Extract the (X, Y) coordinate from the center of the cell holding the provided text.  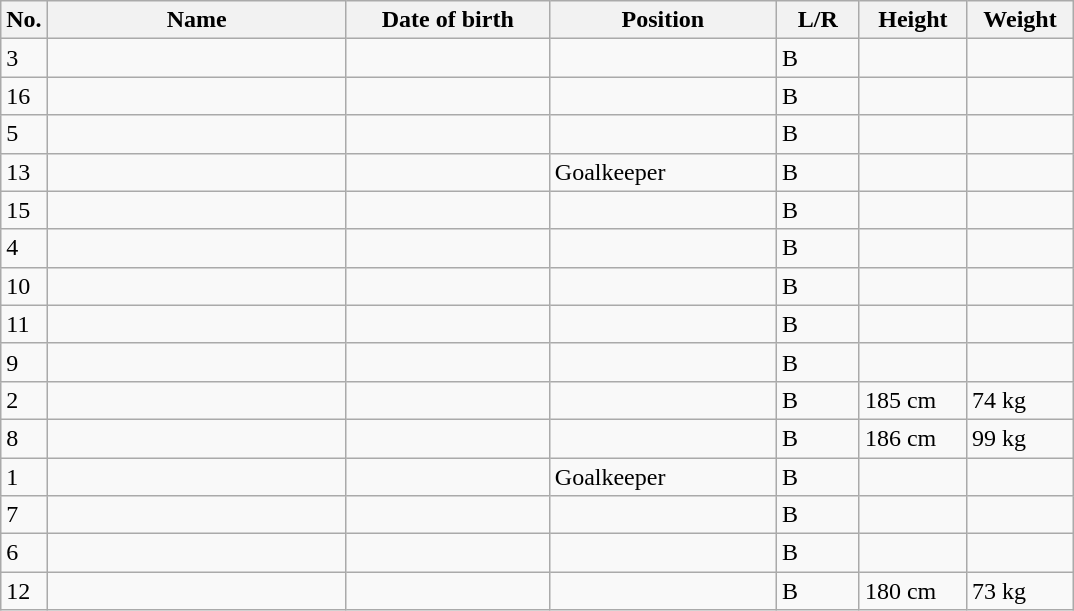
15 (24, 210)
74 kg (1020, 400)
1 (24, 477)
4 (24, 248)
Weight (1020, 20)
Name (196, 20)
5 (24, 134)
2 (24, 400)
10 (24, 286)
185 cm (912, 400)
13 (24, 172)
Position (662, 20)
Height (912, 20)
L/R (818, 20)
180 cm (912, 591)
12 (24, 591)
186 cm (912, 438)
9 (24, 362)
6 (24, 553)
11 (24, 324)
7 (24, 515)
99 kg (1020, 438)
16 (24, 96)
8 (24, 438)
73 kg (1020, 591)
3 (24, 58)
No. (24, 20)
Date of birth (448, 20)
